Capture the cell that displays the provided text and extract its [x, y] central coordinate. 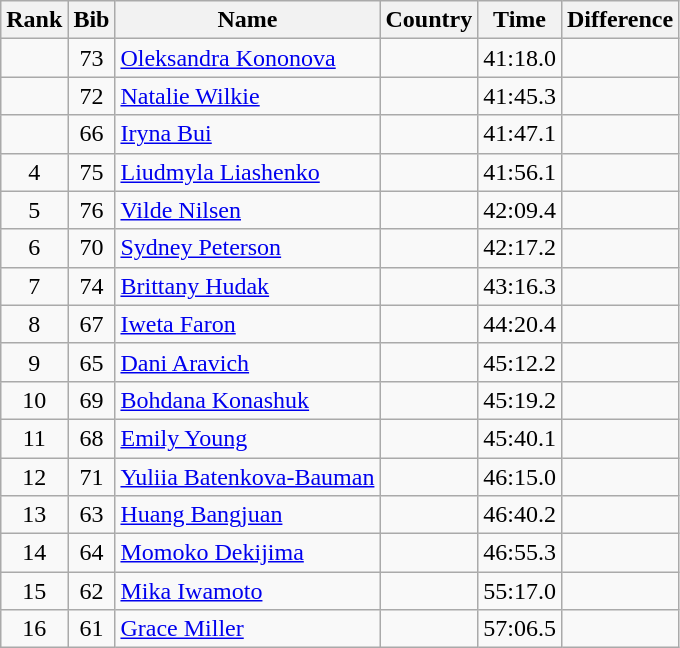
41:18.0 [520, 58]
15 [34, 591]
64 [92, 553]
10 [34, 400]
61 [92, 629]
16 [34, 629]
46:15.0 [520, 477]
11 [34, 438]
45:19.2 [520, 400]
Oleksandra Kononova [248, 58]
Natalie Wilkie [248, 96]
57:06.5 [520, 629]
41:47.1 [520, 134]
67 [92, 324]
Name [248, 20]
7 [34, 286]
44:20.4 [520, 324]
14 [34, 553]
Sydney Peterson [248, 248]
Difference [620, 20]
Emily Young [248, 438]
Brittany Hudak [248, 286]
73 [92, 58]
8 [34, 324]
41:45.3 [520, 96]
75 [92, 172]
Country [429, 20]
45:12.2 [520, 362]
66 [92, 134]
42:17.2 [520, 248]
74 [92, 286]
68 [92, 438]
55:17.0 [520, 591]
12 [34, 477]
76 [92, 210]
65 [92, 362]
62 [92, 591]
Yuliia Batenkova-Bauman [248, 477]
Mika Iwamoto [248, 591]
Huang Bangjuan [248, 515]
72 [92, 96]
9 [34, 362]
63 [92, 515]
Time [520, 20]
Bohdana Konashuk [248, 400]
4 [34, 172]
13 [34, 515]
Dani Aravich [248, 362]
Momoko Dekijima [248, 553]
43:16.3 [520, 286]
70 [92, 248]
46:55.3 [520, 553]
Rank [34, 20]
41:56.1 [520, 172]
45:40.1 [520, 438]
69 [92, 400]
Bib [92, 20]
42:09.4 [520, 210]
46:40.2 [520, 515]
6 [34, 248]
Iweta Faron [248, 324]
Iryna Bui [248, 134]
71 [92, 477]
Grace Miller [248, 629]
5 [34, 210]
Liudmyla Liashenko [248, 172]
Vilde Nilsen [248, 210]
